For the text-containing cell, return its midpoint in [x, y] coordinate format. 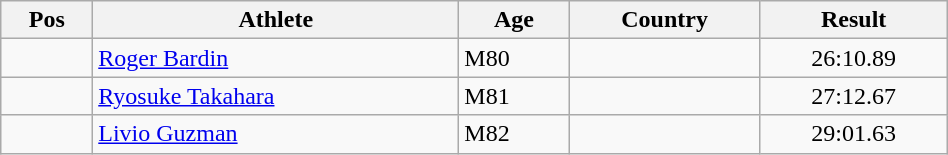
M81 [514, 96]
Ryosuke Takahara [276, 96]
M80 [514, 58]
26:10.89 [854, 58]
M82 [514, 134]
Result [854, 20]
Country [664, 20]
Age [514, 20]
27:12.67 [854, 96]
29:01.63 [854, 134]
Athlete [276, 20]
Pos [47, 20]
Roger Bardin [276, 58]
Livio Guzman [276, 134]
